Return [x, y] of the center of cell containing provided text 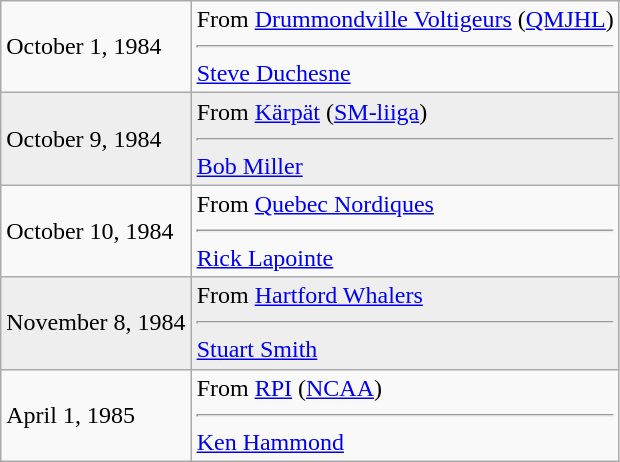
From RPI (NCAA)Ken Hammond [405, 415]
From Drummondville Voltigeurs (QMJHL)Steve Duchesne [405, 47]
From Kärpät (SM-liiga)Bob Miller [405, 139]
From Hartford WhalersStuart Smith [405, 323]
October 1, 1984 [96, 47]
April 1, 1985 [96, 415]
October 9, 1984 [96, 139]
From Quebec NordiquesRick Lapointe [405, 231]
October 10, 1984 [96, 231]
November 8, 1984 [96, 323]
